Find where the given text appears and provide that cell's center as (X, Y) coordinate. 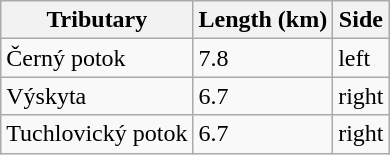
Výskyta (97, 96)
Length (km) (263, 20)
Tributary (97, 20)
7.8 (263, 58)
Side (361, 20)
Tuchlovický potok (97, 134)
left (361, 58)
Černý potok (97, 58)
